Locate the cell with the specified text and output its (x, y) center coordinate. 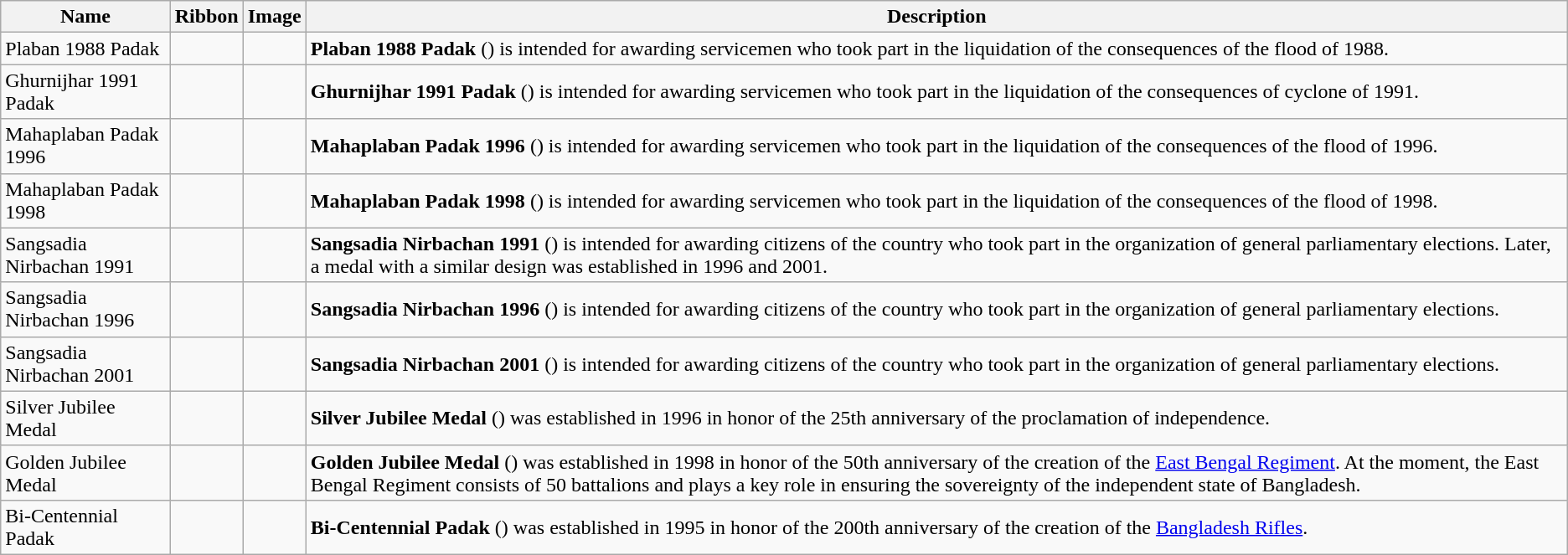
Ghurnijhar 1991 Padak (85, 92)
Sangsadia Nirbachan 2001 () is intended for awarding citizens of the country who took part in the organization of general parliamentary elections. (936, 363)
Plaban 1988 Padak () is intended for awarding servicemen who took part in the liquidation of the consequences of the flood of 1988. (936, 49)
Mahaplaban Padak 1998 (85, 201)
Mahaplaban Padak 1998 () is intended for awarding servicemen who took part in the liquidation of the consequences of the flood of 1998. (936, 201)
Mahaplaban Padak 1996 () is intended for awarding servicemen who took part in the liquidation of the consequences of the flood of 1996. (936, 146)
Bi-Centennial Padak () was established in 1995 in honor of the 200th anniversary of the creation of the Bangladesh Rifles. (936, 527)
Silver Jubilee Medal () was established in 1996 in honor of the 25th anniversary of the proclamation of independence. (936, 419)
Ribbon (206, 17)
Sangsadia Nirbachan 1991 (85, 254)
Mahaplaban Padak 1996 (85, 146)
Ghurnijhar 1991 Padak () is intended for awarding servicemen who took part in the liquidation of the consequences of cyclone of 1991. (936, 92)
Description (936, 17)
Sangsadia Nirbachan 1996 (85, 310)
Plaban 1988 Padak (85, 49)
Sangsadia Nirbachan 2001 (85, 363)
Sangsadia Nirbachan 1996 () is intended for awarding citizens of the country who took part in the organization of general parliamentary elections. (936, 310)
Image (275, 17)
Golden Jubilee Medal (85, 472)
Silver Jubilee Medal (85, 419)
Bi-Centennial Padak (85, 527)
Name (85, 17)
